Return the [X, Y] coordinate for the center point of the cell that contains the specified text.  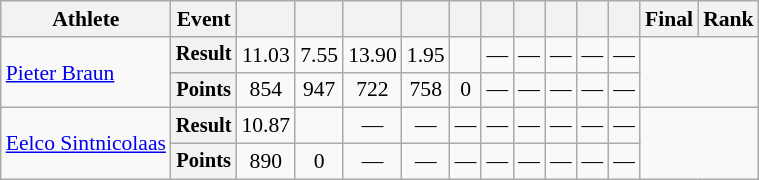
7.55 [319, 55]
Rank [728, 19]
11.03 [266, 55]
1.95 [426, 55]
13.90 [372, 55]
Eelco Sintnicolaas [86, 144]
Event [204, 19]
758 [426, 90]
Pieter Braun [86, 72]
722 [372, 90]
890 [266, 162]
Final [669, 19]
10.87 [266, 126]
854 [266, 90]
947 [319, 90]
Athlete [86, 19]
